Locate the cell with the specified text and output its [x, y] center coordinate. 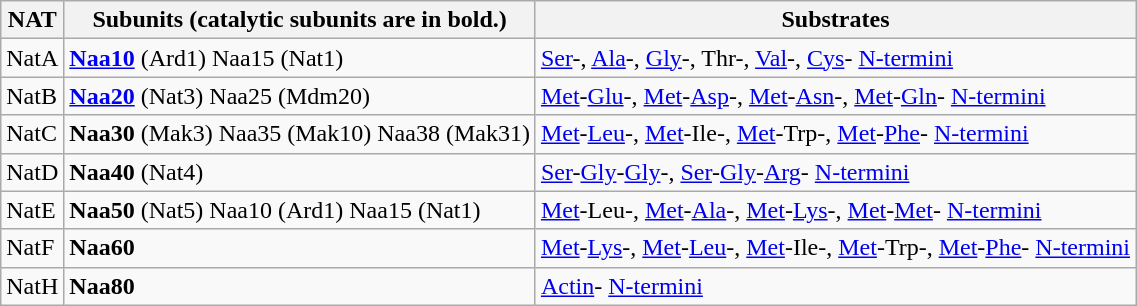
Actin- N-termini [835, 286]
NatF [32, 248]
Naa80 [300, 286]
NatB [32, 96]
NatA [32, 58]
NatC [32, 134]
Subunits (catalytic subunits are in bold.) [300, 20]
Naa40 (Nat4) [300, 172]
Ser-Gly-Gly-, Ser-Gly-Arg- N-termini [835, 172]
Met-Glu-, Met-Asp-, Met-Asn-, Met-Gln- N-termini [835, 96]
NatH [32, 286]
Met-Leu-, Met-Ile-, Met-Trp-, Met-Phe- N-termini [835, 134]
Met-Lys-, Met-Leu-, Met-Ile-, Met-Trp-, Met-Phe- N-termini [835, 248]
NatD [32, 172]
NatE [32, 210]
Met-Leu-, Met-Ala-, Met-Lys-, Met-Met- N-termini [835, 210]
Naa20 (Nat3) Naa25 (Mdm20) [300, 96]
Naa50 (Nat5) Naa10 (Ard1) Naa15 (Nat1) [300, 210]
Substrates [835, 20]
Naa10 (Ard1) Naa15 (Nat1) [300, 58]
NAT [32, 20]
Naa30 (Mak3) Naa35 (Mak10) Naa38 (Mak31) [300, 134]
Ser-, Ala-, Gly-, Thr-, Val-, Cys- N-termini [835, 58]
Naa60 [300, 248]
